Search for the cell housing the specified text and yield its (X, Y) center coordinate. 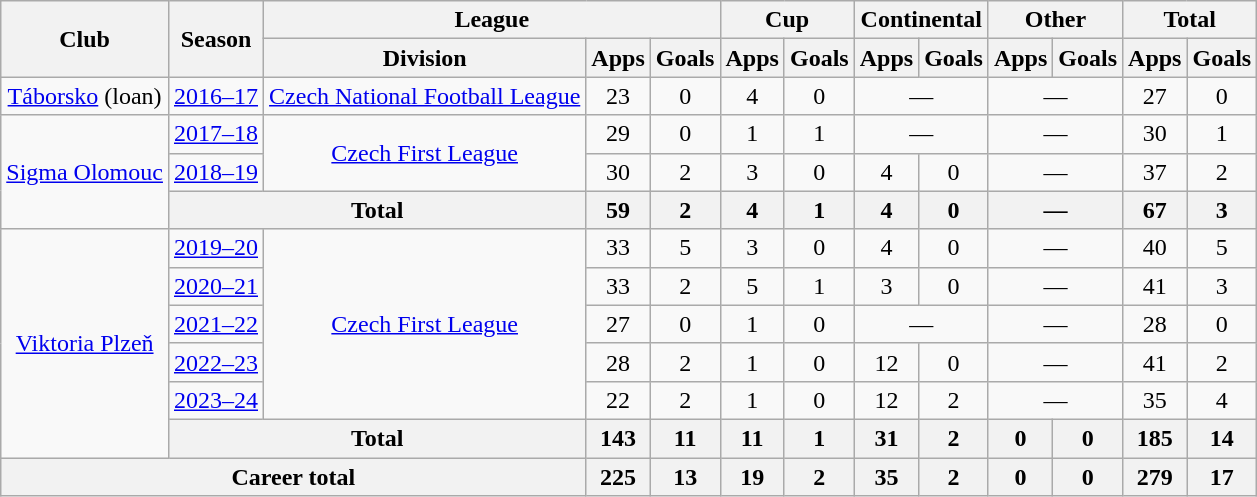
2017–18 (216, 134)
143 (618, 438)
225 (618, 477)
14 (1222, 438)
Sigma Olomouc (85, 172)
2016–17 (216, 96)
2020–21 (216, 286)
59 (618, 210)
Czech National Football League (425, 96)
23 (618, 96)
2018–19 (216, 172)
2022–23 (216, 362)
League (492, 20)
Career total (294, 477)
Division (425, 58)
29 (618, 134)
Cup (787, 20)
185 (1155, 438)
279 (1155, 477)
31 (886, 438)
Club (85, 39)
40 (1155, 248)
67 (1155, 210)
Táborsko (loan) (85, 96)
Viktoria Plzeň (85, 343)
2021–22 (216, 324)
2023–24 (216, 400)
17 (1222, 477)
Other (1055, 20)
22 (618, 400)
13 (685, 477)
2019–20 (216, 248)
Season (216, 39)
37 (1155, 172)
Continental (921, 20)
19 (752, 477)
